Extract the [X, Y] coordinate from the center of the cell holding the provided text.  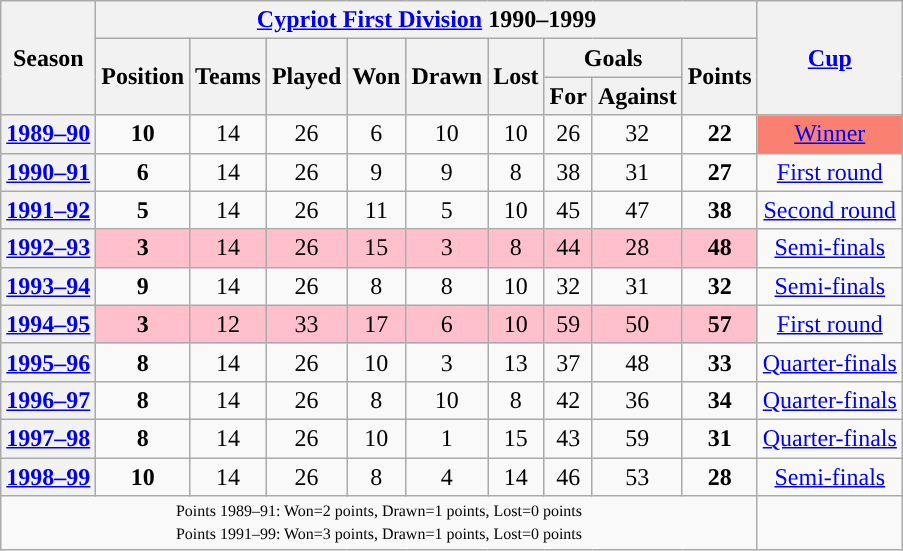
57 [720, 324]
Won [376, 77]
Goals [613, 58]
Lost [516, 77]
Against [637, 96]
1992–93 [48, 248]
1996–97 [48, 400]
46 [568, 477]
1998–99 [48, 477]
37 [568, 362]
Teams [228, 77]
1990–91 [48, 172]
1 [447, 438]
1993–94 [48, 286]
1995–96 [48, 362]
34 [720, 400]
Season [48, 58]
Second round [830, 210]
13 [516, 362]
11 [376, 210]
12 [228, 324]
42 [568, 400]
Played [306, 77]
17 [376, 324]
45 [568, 210]
22 [720, 134]
50 [637, 324]
47 [637, 210]
1989–90 [48, 134]
Cup [830, 58]
Position [143, 77]
Cypriot First Division 1990–1999 [426, 20]
Drawn [447, 77]
53 [637, 477]
27 [720, 172]
1991–92 [48, 210]
1997–98 [48, 438]
Points 1989–91: Won=2 points, Drawn=1 points, Lost=0 points Points 1991–99: Won=3 points, Drawn=1 points, Lost=0 points [379, 523]
Winner [830, 134]
36 [637, 400]
4 [447, 477]
1994–95 [48, 324]
43 [568, 438]
44 [568, 248]
For [568, 96]
Points [720, 77]
